From the cell containing the given text, extract its center point as (X, Y) coordinate. 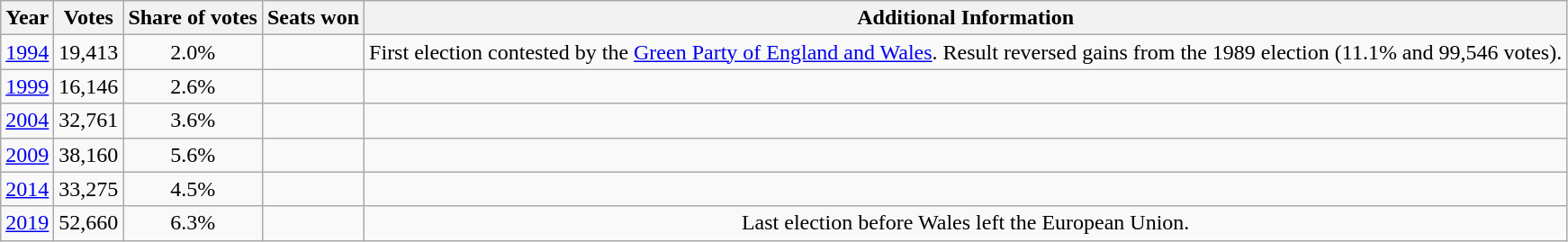
Votes (88, 18)
38,160 (88, 155)
Year (27, 18)
52,660 (88, 223)
2.6% (193, 86)
2019 (27, 223)
Additional Information (966, 18)
Last election before Wales left the European Union. (966, 223)
Share of votes (193, 18)
2009 (27, 155)
2014 (27, 189)
First election contested by the Green Party of England and Wales. Result reversed gains from the 1989 election (11.1% and 99,546 votes). (966, 52)
1994 (27, 52)
32,761 (88, 121)
1999 (27, 86)
Seats won (313, 18)
4.5% (193, 189)
5.6% (193, 155)
3.6% (193, 121)
16,146 (88, 86)
19,413 (88, 52)
6.3% (193, 223)
33,275 (88, 189)
2004 (27, 121)
2.0% (193, 52)
